Find where the given text appears and provide that cell's center as (x, y) coordinate. 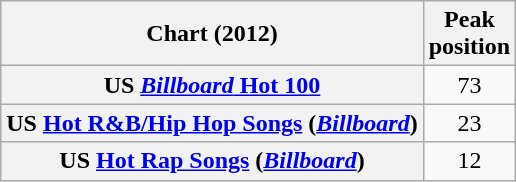
US Hot R&B/Hip Hop Songs (Billboard) (212, 123)
12 (469, 161)
23 (469, 123)
US Billboard Hot 100 (212, 85)
73 (469, 85)
Chart (2012) (212, 34)
Peakposition (469, 34)
US Hot Rap Songs (Billboard) (212, 161)
